Search for the cell housing the specified text and yield its [X, Y] center coordinate. 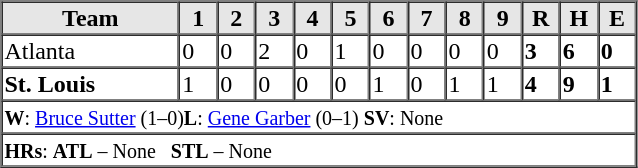
5 [350, 18]
7 [427, 18]
8 [465, 18]
St. Louis [91, 84]
HRs: ATL – None STL – None [319, 150]
Atlanta [91, 50]
H [579, 18]
R [541, 18]
E [617, 18]
Team [91, 18]
W: Bruce Sutter (1–0)L: Gene Garber (0–1) SV: None [319, 116]
